Capture the cell that displays the provided text and extract its [x, y] central coordinate. 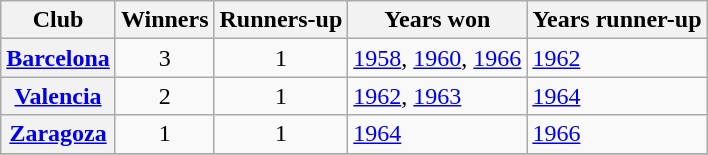
1958, 1960, 1966 [438, 58]
Winners [164, 20]
Runners-up [281, 20]
Zaragoza [58, 134]
1962 [617, 58]
2 [164, 96]
Years won [438, 20]
1966 [617, 134]
1962, 1963 [438, 96]
Barcelona [58, 58]
Years runner-up [617, 20]
3 [164, 58]
Club [58, 20]
Valencia [58, 96]
